Capture the cell that displays the provided text and extract its [x, y] central coordinate. 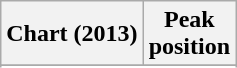
Peakposition [189, 34]
Chart (2013) [72, 34]
